Pinpoint the cell where the given text exists, returning its [x, y] midpoint coordinate. 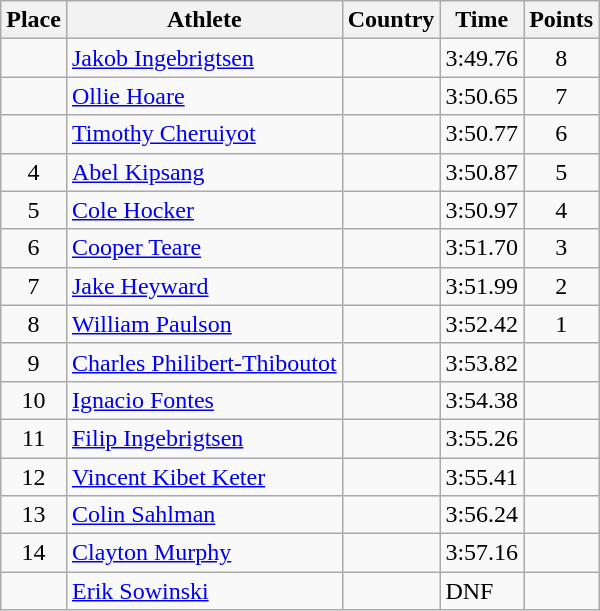
3:50.77 [482, 134]
Cole Hocker [204, 210]
3:57.16 [482, 553]
1 [562, 324]
3:51.70 [482, 248]
14 [34, 553]
Points [562, 20]
Jake Heyward [204, 286]
Ignacio Fontes [204, 400]
Time [482, 20]
Ollie Hoare [204, 96]
13 [34, 515]
William Paulson [204, 324]
12 [34, 477]
3:54.38 [482, 400]
3:51.99 [482, 286]
3 [562, 248]
Place [34, 20]
3:50.87 [482, 172]
Charles Philibert-Thiboutot [204, 362]
Clayton Murphy [204, 553]
Athlete [204, 20]
3:49.76 [482, 58]
Timothy Cheruiyot [204, 134]
3:50.65 [482, 96]
Erik Sowinski [204, 591]
Abel Kipsang [204, 172]
DNF [482, 591]
Cooper Teare [204, 248]
Country [391, 20]
Vincent Kibet Keter [204, 477]
3:52.42 [482, 324]
10 [34, 400]
11 [34, 438]
3:55.26 [482, 438]
3:53.82 [482, 362]
Colin Sahlman [204, 515]
3:56.24 [482, 515]
Jakob Ingebrigtsen [204, 58]
9 [34, 362]
2 [562, 286]
Filip Ingebrigtsen [204, 438]
3:50.97 [482, 210]
3:55.41 [482, 477]
